Locate the cell with the specified text and output its (X, Y) center coordinate. 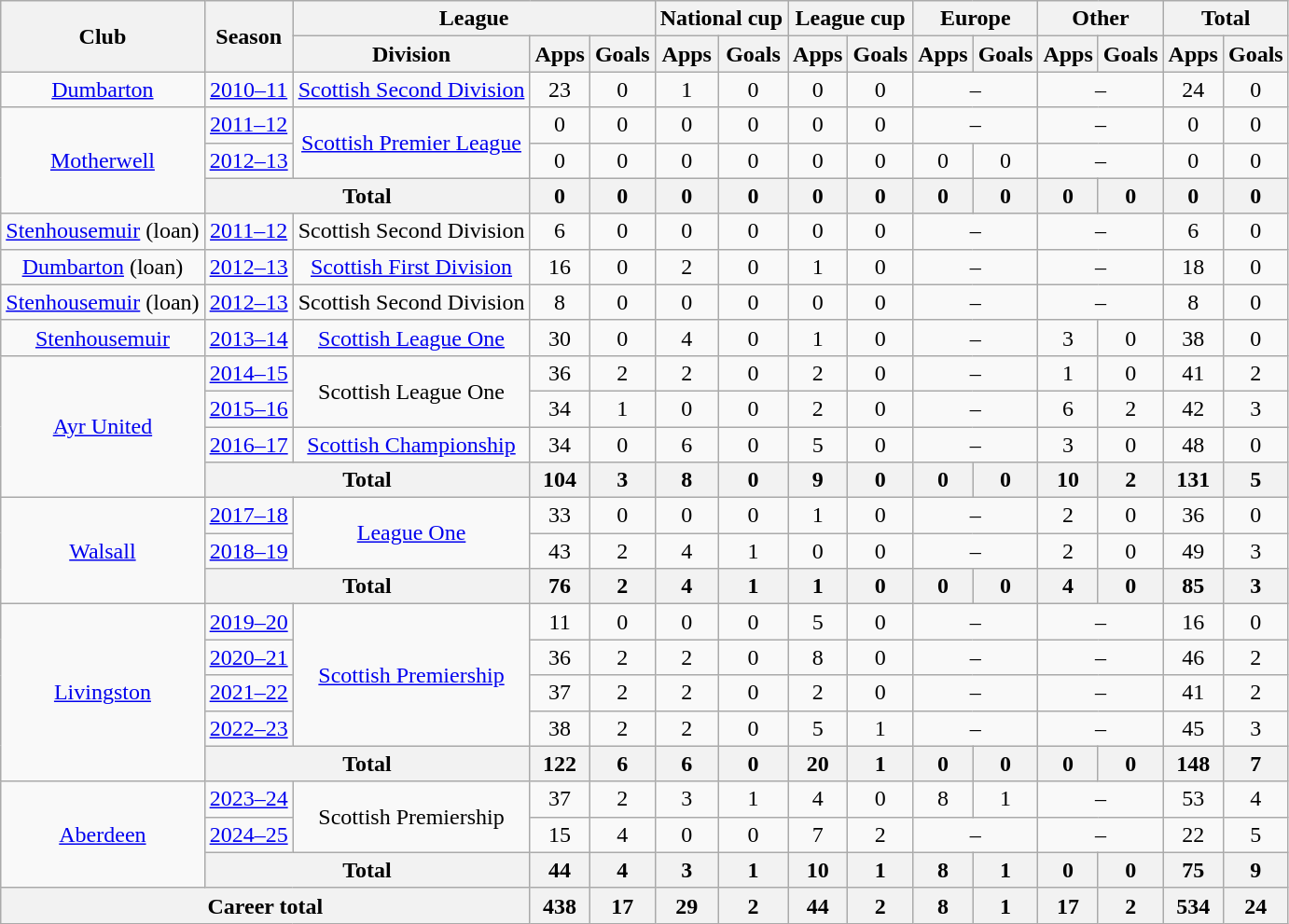
2022–23 (248, 728)
46 (1193, 657)
42 (1193, 408)
Scottish Championship (411, 445)
2019–20 (248, 622)
33 (560, 516)
2020–21 (248, 657)
48 (1193, 445)
2024–25 (248, 834)
Stenhousemuir (103, 338)
49 (1193, 551)
Europe (976, 19)
Other (1101, 19)
131 (1193, 480)
Ayr United (103, 426)
534 (1193, 905)
National cup (721, 19)
League One (411, 533)
Division (411, 54)
22 (1193, 834)
Season (248, 36)
Walsall (103, 551)
Aberdeen (103, 834)
League (474, 19)
438 (560, 905)
53 (1193, 799)
11 (560, 622)
45 (1193, 728)
2017–18 (248, 516)
Dumbarton (103, 90)
20 (818, 764)
2021–22 (248, 693)
2010–11 (248, 90)
15 (560, 834)
2018–19 (248, 551)
75 (1193, 870)
148 (1193, 764)
Career total (265, 905)
122 (560, 764)
23 (560, 90)
Motherwell (103, 160)
2023–24 (248, 799)
Livingston (103, 693)
Scottish First Division (411, 267)
2015–16 (248, 408)
30 (560, 338)
18 (1193, 267)
85 (1193, 586)
2013–14 (248, 338)
Dumbarton (loan) (103, 267)
104 (560, 480)
43 (560, 551)
League cup (851, 19)
Scottish Premier League (411, 143)
Club (103, 36)
76 (560, 586)
2014–15 (248, 373)
29 (686, 905)
2016–17 (248, 445)
